Detect which cell encompasses the target text, then output its [x, y] center coordinate. 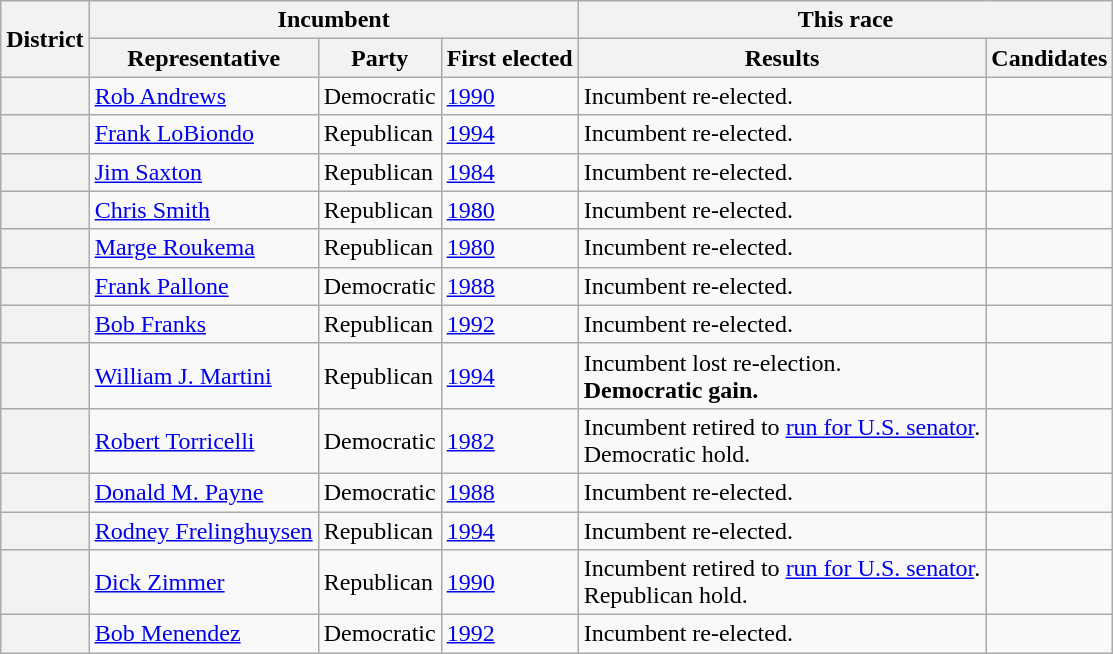
Rob Andrews [204, 96]
Rodney Frelinghuysen [204, 531]
Marge Roukema [204, 248]
Frank Pallone [204, 286]
Incumbent [334, 20]
Candidates [1050, 58]
Results [782, 58]
Incumbent retired to run for U.S. senator.Democratic hold. [782, 440]
Chris Smith [204, 210]
1984 [510, 172]
Incumbent retired to run for U.S. senator.Republican hold. [782, 582]
Bob Menendez [204, 634]
Robert Torricelli [204, 440]
Representative [204, 58]
William J. Martini [204, 376]
District [45, 39]
Donald M. Payne [204, 492]
Dick Zimmer [204, 582]
First elected [510, 58]
1982 [510, 440]
Party [380, 58]
Incumbent lost re-election.Democratic gain. [782, 376]
Frank LoBiondo [204, 134]
This race [846, 20]
Bob Franks [204, 324]
Jim Saxton [204, 172]
